From the cell containing the given text, extract its center point as (x, y) coordinate. 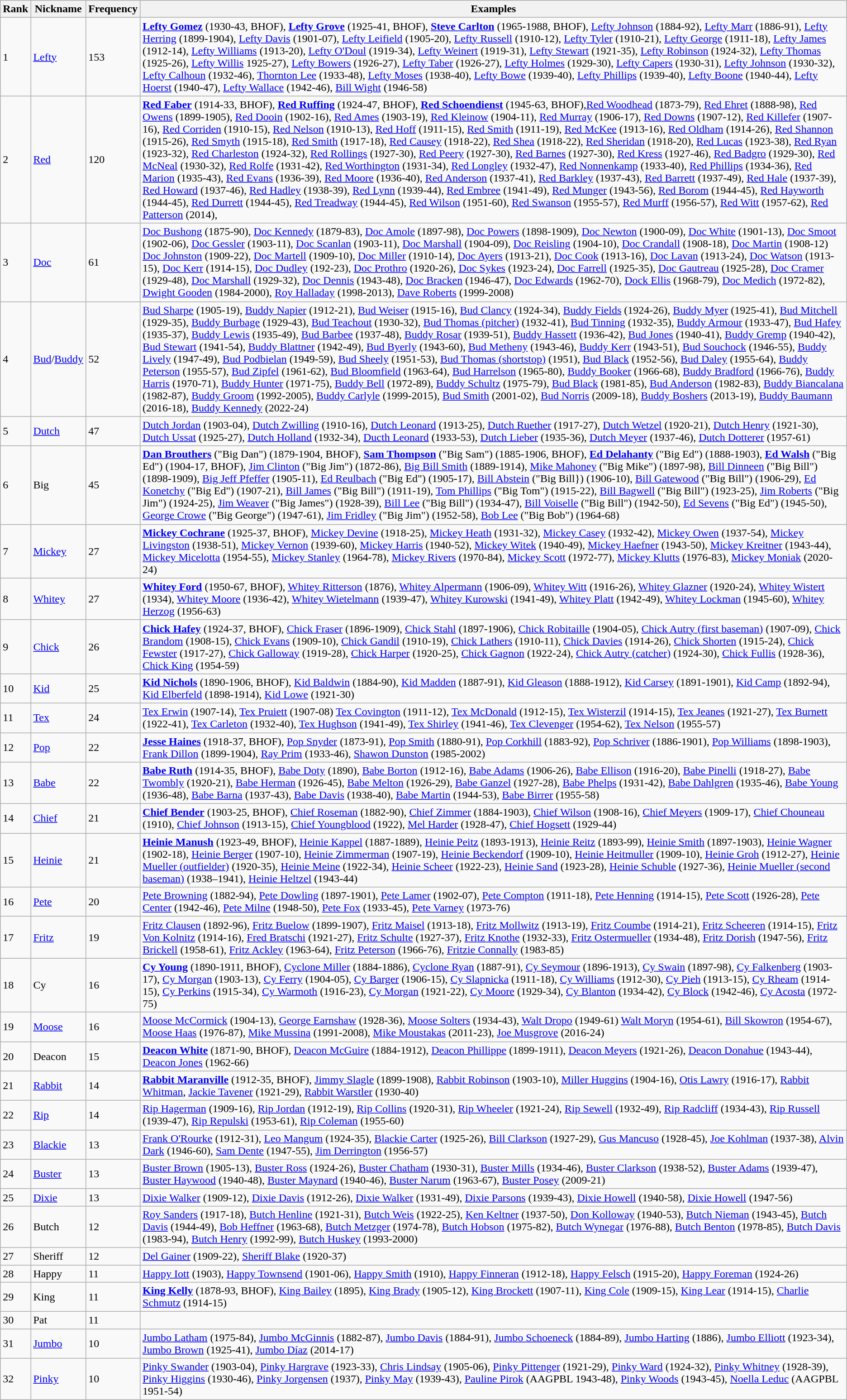
King (58, 1297)
Doc (58, 263)
31 (15, 1343)
Deacon (58, 1056)
Blackie (58, 1144)
Chief (58, 818)
Rip (58, 1115)
4 (15, 359)
Moose (58, 1027)
Examples (494, 9)
Dixie Walker (1909-12), Dixie Davis (1912-26), Dixie Walker (1931-49), Dixie Parsons (1939-43), Dixie Howell (1940-58), Dixie Howell (1947-56) (494, 1197)
Chick (58, 646)
47 (113, 431)
29 (15, 1297)
120 (113, 159)
Rabbit (58, 1085)
Buster (58, 1174)
61 (113, 263)
8 (15, 599)
Cy (58, 985)
Nickname (58, 9)
7 (15, 551)
Bud/Buddy (58, 359)
45 (113, 485)
Pinky (58, 1379)
Red (58, 159)
28 (15, 1273)
23 (15, 1144)
Kid (58, 688)
Happy Iott (1903), Happy Townsend (1901-06), Happy Smith (1910), Happy Finneran (1912-18), Happy Felsch (1915-20), Happy Foreman (1924-26) (494, 1273)
Dixie (58, 1197)
Big (58, 485)
Pete (58, 902)
Heinie (58, 860)
Tex (58, 718)
Del Gainer (1909-22), Sheriff Blake (1920-37) (494, 1256)
52 (113, 359)
32 (15, 1379)
6 (15, 485)
18 (15, 985)
Mickey (58, 551)
Whitey (58, 599)
Sheriff (58, 1256)
Rank (15, 9)
1 (15, 57)
Frequency (113, 9)
153 (113, 57)
Dutch (58, 431)
Fritz (58, 937)
Babe (58, 783)
Butch (58, 1227)
9 (15, 646)
3 (15, 263)
Pat (58, 1320)
Happy (58, 1273)
2 (15, 159)
Lefty (58, 57)
5 (15, 431)
Jumbo (58, 1343)
17 (15, 937)
Pop (58, 747)
30 (15, 1320)
